Return the [x, y] coordinate for the center point of the cell that contains the specified text.  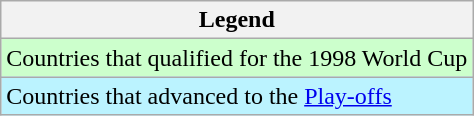
Countries that advanced to the Play-offs [237, 96]
Legend [237, 20]
Countries that qualified for the 1998 World Cup [237, 58]
